Pinpoint the cell where the given text exists, returning its (x, y) midpoint coordinate. 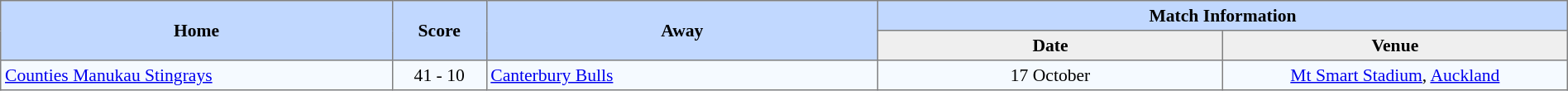
Match Information (1223, 16)
Away (682, 31)
Mt Smart Stadium, Auckland (1394, 75)
17 October (1050, 75)
Date (1050, 45)
Venue (1394, 45)
Home (197, 31)
Counties Manukau Stingrays (197, 75)
41 - 10 (439, 75)
Score (439, 31)
Canterbury Bulls (682, 75)
